Search for the cell housing the specified text and yield its (x, y) center coordinate. 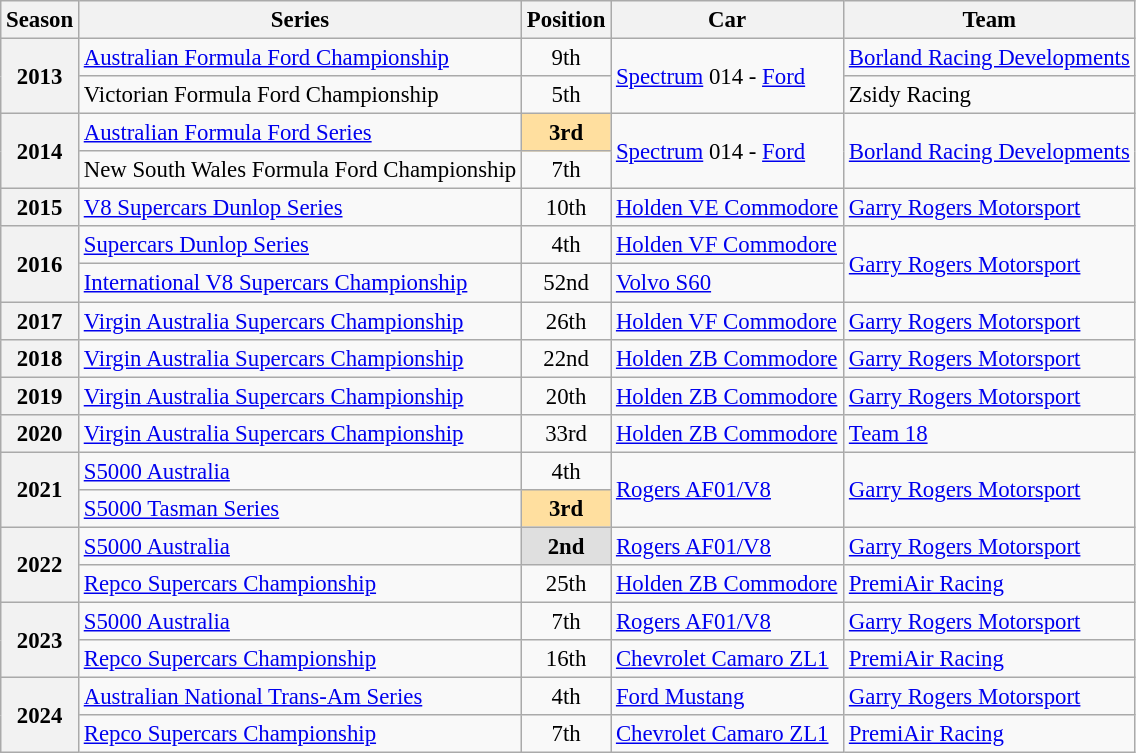
Series (300, 20)
2019 (40, 396)
2017 (40, 321)
20th (566, 396)
S5000 Tasman Series (300, 509)
25th (566, 584)
V8 Supercars Dunlop Series (300, 208)
International V8 Supercars Championship (300, 283)
Supercars Dunlop Series (300, 245)
Australian Formula Ford Championship (300, 58)
10th (566, 208)
Holden VE Commodore (728, 208)
2015 (40, 208)
Position (566, 20)
9th (566, 58)
2013 (40, 76)
2023 (40, 640)
Team (990, 20)
2021 (40, 490)
2024 (40, 716)
Victorian Formula Ford Championship (300, 95)
Team 18 (990, 433)
Season (40, 20)
Zsidy Racing (990, 95)
New South Wales Formula Ford Championship (300, 170)
5th (566, 95)
Volvo S60 (728, 283)
Australian National Trans-Am Series (300, 697)
26th (566, 321)
16th (566, 659)
52nd (566, 283)
33rd (566, 433)
Car (728, 20)
2020 (40, 433)
2016 (40, 264)
Ford Mustang (728, 697)
2014 (40, 152)
22nd (566, 358)
2022 (40, 564)
Australian Formula Ford Series (300, 133)
2018 (40, 358)
2nd (566, 546)
